Identify which cell holds the provided text, then report its [X, Y] central coordinate. 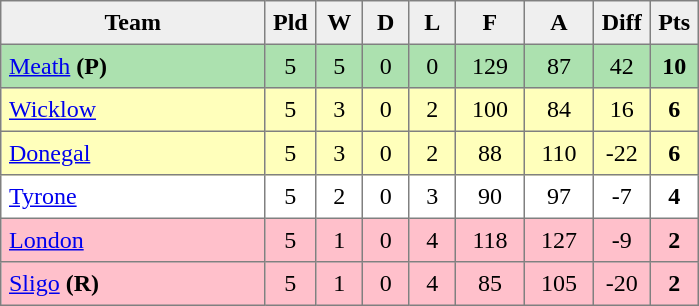
F [490, 23]
Team [133, 23]
97 [558, 197]
42 [621, 66]
105 [558, 284]
-7 [621, 197]
90 [490, 197]
Donegal [133, 153]
Pld [290, 23]
Tyrone [133, 197]
Wicklow [133, 110]
87 [558, 66]
W [339, 23]
84 [558, 110]
-22 [621, 153]
110 [558, 153]
118 [490, 240]
-9 [621, 240]
Sligo (R) [133, 284]
127 [558, 240]
D [385, 23]
London [133, 240]
88 [490, 153]
Meath (P) [133, 66]
10 [674, 66]
A [558, 23]
-20 [621, 284]
Diff [621, 23]
85 [490, 284]
L [432, 23]
100 [490, 110]
Pts [674, 23]
16 [621, 110]
129 [490, 66]
